Output the (X, Y) coordinate of the center of the cell containing the given text.  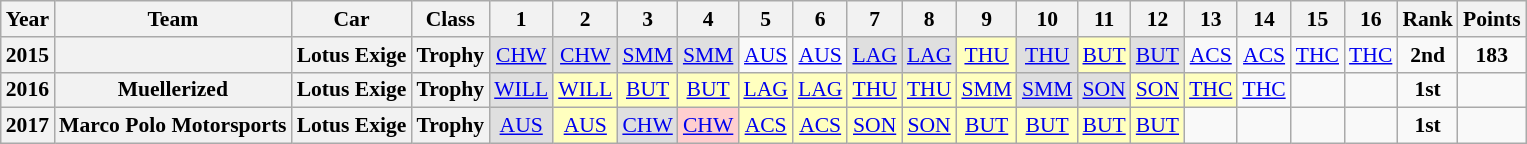
Marco Polo Motorsports (173, 126)
2nd (1428, 55)
2016 (28, 90)
Team (173, 19)
3 (648, 19)
2017 (28, 126)
2 (585, 19)
5 (765, 19)
8 (929, 19)
Muellerized (173, 90)
6 (820, 19)
4 (708, 19)
Year (28, 19)
1 (521, 19)
15 (1318, 19)
12 (1158, 19)
14 (1264, 19)
10 (1048, 19)
Class (450, 19)
7 (874, 19)
183 (1492, 55)
Rank (1428, 19)
11 (1104, 19)
13 (1210, 19)
9 (986, 19)
Car (352, 19)
16 (1370, 19)
Points (1492, 19)
2015 (28, 55)
